Return the [x, y] coordinate for the center point of the cell that contains the specified text.  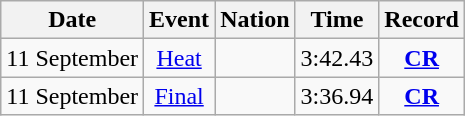
Record [422, 20]
Final [180, 96]
Date [72, 20]
Nation [255, 20]
Time [337, 20]
Heat [180, 58]
3:42.43 [337, 58]
3:36.94 [337, 96]
Event [180, 20]
